Return (X, Y) of the center of cell containing provided text 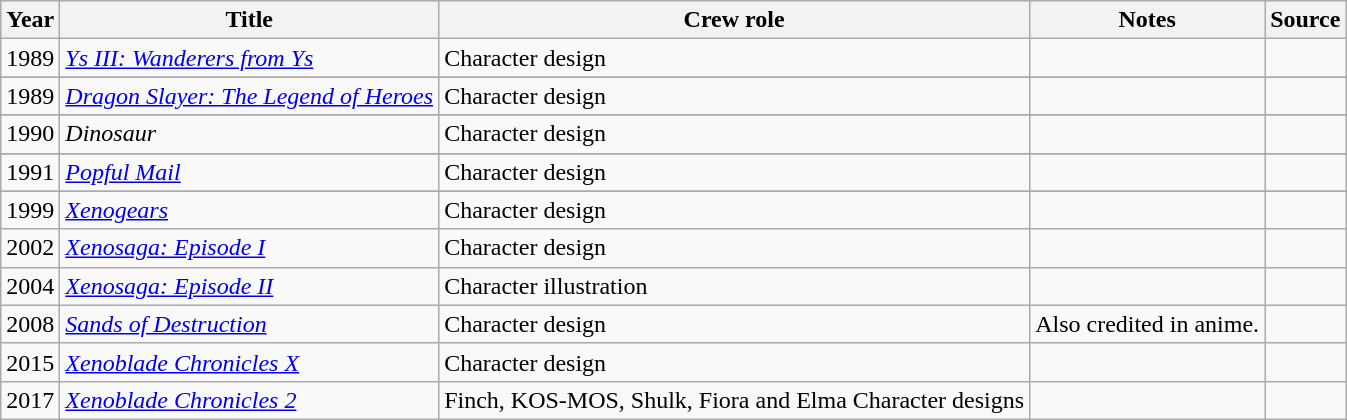
1990 (30, 134)
2017 (30, 400)
Xenosaga: Episode I (250, 248)
Finch, KOS-MOS, Shulk, Fiora and Elma Character designs (734, 400)
Crew role (734, 20)
Title (250, 20)
Xenoblade Chronicles 2 (250, 400)
2015 (30, 362)
Notes (1148, 20)
Dinosaur (250, 134)
Year (30, 20)
1991 (30, 172)
1999 (30, 210)
Ys III: Wanderers from Ys (250, 58)
Xenoblade Chronicles X (250, 362)
Sands of Destruction (250, 324)
Xenosaga: Episode II (250, 286)
2002 (30, 248)
Dragon Slayer: The Legend of Heroes (250, 96)
2004 (30, 286)
Popful Mail (250, 172)
Also credited in anime. (1148, 324)
Source (1306, 20)
Xenogears (250, 210)
2008 (30, 324)
Character illustration (734, 286)
